Identify which cell holds the provided text, then report its [X, Y] central coordinate. 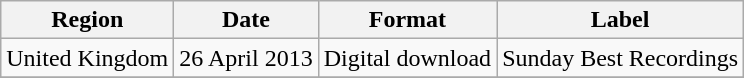
Label [620, 20]
26 April 2013 [246, 58]
Format [407, 20]
Region [88, 20]
Sunday Best Recordings [620, 58]
United Kingdom [88, 58]
Digital download [407, 58]
Date [246, 20]
